Determine the [X, Y] coordinate at the center of the cell enclosing the given text.  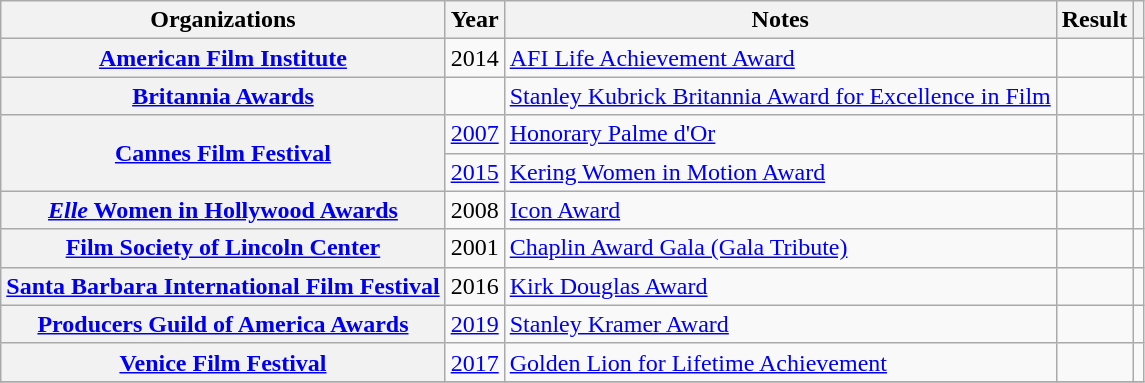
Kering Women in Motion Award [780, 172]
Santa Barbara International Film Festival [223, 286]
Honorary Palme d'Or [780, 134]
Golden Lion for Lifetime Achievement [780, 362]
Year [474, 20]
2019 [474, 324]
2016 [474, 286]
Icon Award [780, 210]
Result [1094, 20]
Elle Women in Hollywood Awards [223, 210]
2001 [474, 248]
Stanley Kramer Award [780, 324]
Notes [780, 20]
2007 [474, 134]
2017 [474, 362]
American Film Institute [223, 58]
Britannia Awards [223, 96]
Producers Guild of America Awards [223, 324]
Organizations [223, 20]
Chaplin Award Gala (Gala Tribute) [780, 248]
AFI Life Achievement Award [780, 58]
Venice Film Festival [223, 362]
Film Society of Lincoln Center [223, 248]
2014 [474, 58]
2015 [474, 172]
Stanley Kubrick Britannia Award for Excellence in Film [780, 96]
2008 [474, 210]
Cannes Film Festival [223, 153]
Kirk Douglas Award [780, 286]
